Identify which cell holds the provided text, then report its (X, Y) central coordinate. 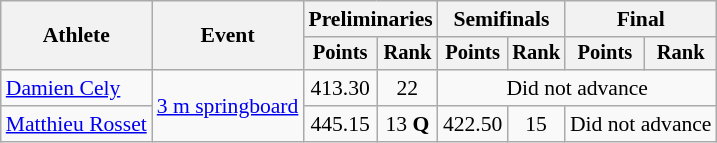
Preliminaries (370, 19)
22 (408, 88)
422.50 (472, 124)
3 m springboard (228, 106)
Athlete (76, 36)
413.30 (340, 88)
13 Q (408, 124)
Event (228, 36)
Damien Cely (76, 88)
15 (536, 124)
Semifinals (502, 19)
445.15 (340, 124)
Final (641, 19)
Matthieu Rosset (76, 124)
